Find where the given text appears and provide that cell's center as (X, Y) coordinate. 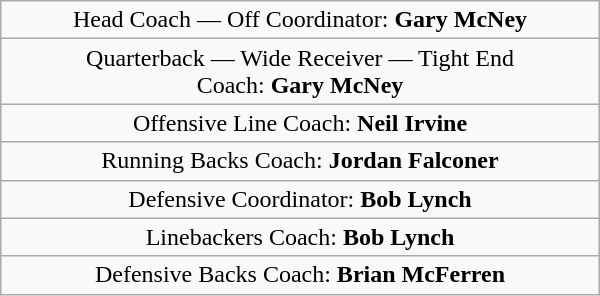
Offensive Line Coach: Neil Irvine (300, 123)
Linebackers Coach: Bob Lynch (300, 237)
Defensive Coordinator: Bob Lynch (300, 199)
Quarterback — Wide Receiver — Tight EndCoach: Gary McNey (300, 72)
Running Backs Coach: Jordan Falconer (300, 161)
Defensive Backs Coach: Brian McFerren (300, 275)
Head Coach — Off Coordinator: Gary McNey (300, 20)
